Pinpoint the cell where the given text exists, returning its [x, y] midpoint coordinate. 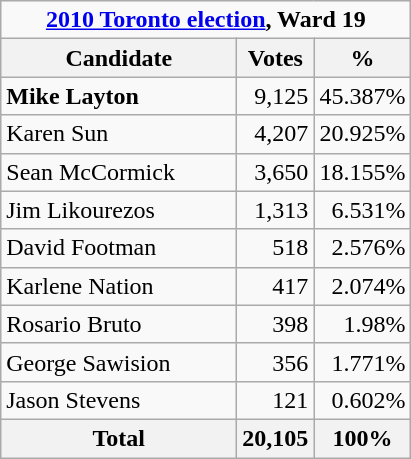
George Sawision [119, 362]
Votes [276, 58]
3,650 [276, 172]
2010 Toronto election, Ward 19 [206, 20]
Jason Stevens [119, 400]
2.576% [362, 248]
Total [119, 438]
18.155% [362, 172]
518 [276, 248]
45.387% [362, 96]
2.074% [362, 286]
356 [276, 362]
4,207 [276, 134]
Candidate [119, 58]
121 [276, 400]
Karlene Nation [119, 286]
100% [362, 438]
9,125 [276, 96]
398 [276, 324]
Sean McCormick [119, 172]
0.602% [362, 400]
Rosario Bruto [119, 324]
Jim Likourezos [119, 210]
% [362, 58]
1.771% [362, 362]
6.531% [362, 210]
1,313 [276, 210]
David Footman [119, 248]
417 [276, 286]
1.98% [362, 324]
20.925% [362, 134]
Mike Layton [119, 96]
Karen Sun [119, 134]
20,105 [276, 438]
